From the cell containing the given text, extract its center point as [X, Y] coordinate. 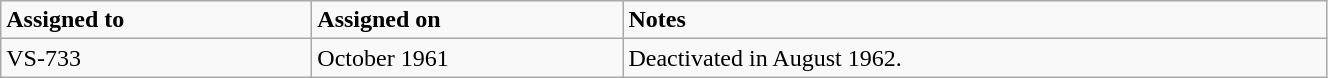
October 1961 [468, 58]
Notes [975, 20]
Assigned to [156, 20]
Deactivated in August 1962. [975, 58]
Assigned on [468, 20]
VS-733 [156, 58]
